For the text-containing cell, return its midpoint in [X, Y] coordinate format. 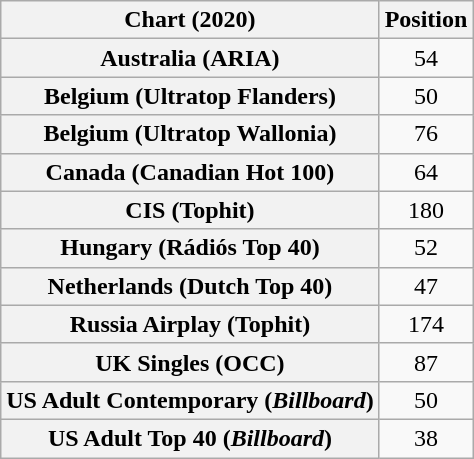
US Adult Contemporary (Billboard) [190, 400]
Australia (ARIA) [190, 58]
64 [426, 172]
47 [426, 286]
Hungary (Rádiós Top 40) [190, 248]
87 [426, 362]
Belgium (Ultratop Flanders) [190, 96]
Netherlands (Dutch Top 40) [190, 286]
38 [426, 438]
Chart (2020) [190, 20]
52 [426, 248]
Canada (Canadian Hot 100) [190, 172]
Russia Airplay (Tophit) [190, 324]
Position [426, 20]
180 [426, 210]
174 [426, 324]
76 [426, 134]
US Adult Top 40 (Billboard) [190, 438]
CIS (Tophit) [190, 210]
54 [426, 58]
Belgium (Ultratop Wallonia) [190, 134]
UK Singles (OCC) [190, 362]
